For the text-containing cell, return its midpoint in (x, y) coordinate format. 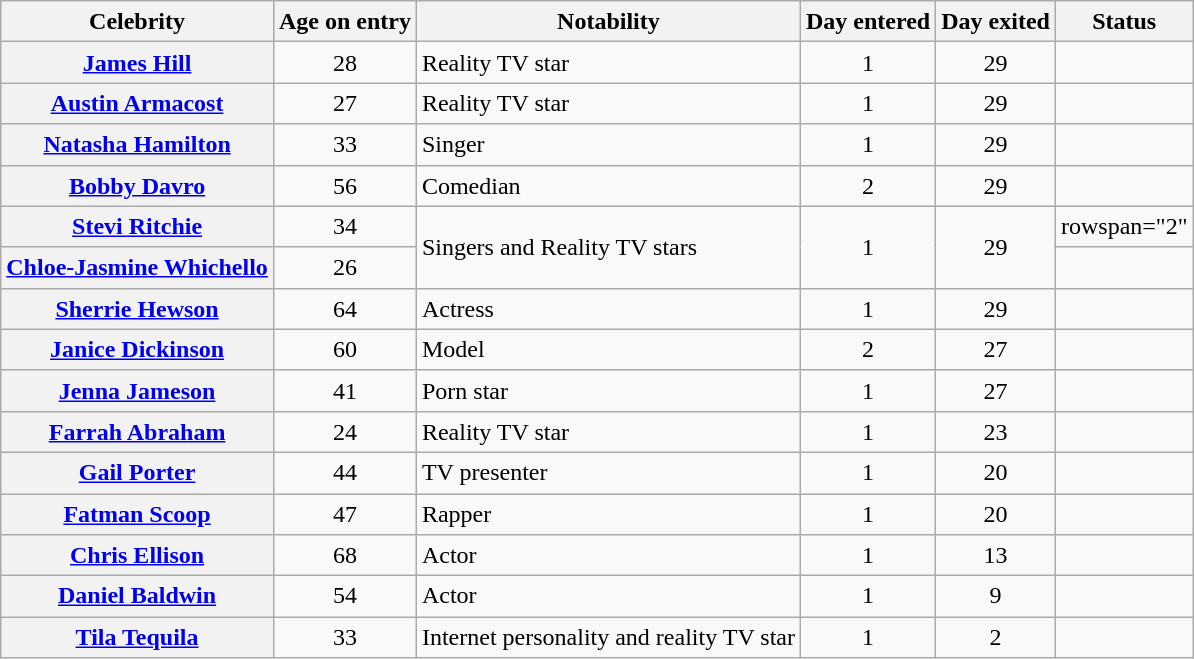
Notability (608, 22)
23 (996, 432)
Comedian (608, 186)
Chris Ellison (138, 556)
Daniel Baldwin (138, 596)
Model (608, 350)
Rapper (608, 514)
Fatman Scoop (138, 514)
Age on entry (344, 22)
Day entered (868, 22)
Farrah Abraham (138, 432)
60 (344, 350)
Janice Dickinson (138, 350)
Singer (608, 144)
44 (344, 472)
47 (344, 514)
Actress (608, 308)
24 (344, 432)
28 (344, 62)
Internet personality and reality TV star (608, 638)
41 (344, 390)
Sherrie Hewson (138, 308)
Chloe-Jasmine Whichello (138, 268)
9 (996, 596)
Status (1124, 22)
13 (996, 556)
Celebrity (138, 22)
TV presenter (608, 472)
26 (344, 268)
56 (344, 186)
James Hill (138, 62)
Day exited (996, 22)
Bobby Davro (138, 186)
Gail Porter (138, 472)
54 (344, 596)
Austin Armacost (138, 104)
Singers and Reality TV stars (608, 247)
68 (344, 556)
Porn star (608, 390)
Natasha Hamilton (138, 144)
rowspan="2" (1124, 226)
Jenna Jameson (138, 390)
Tila Tequila (138, 638)
Stevi Ritchie (138, 226)
34 (344, 226)
64 (344, 308)
